Provide the [x, y] coordinate of the cell's center where the given text is located.  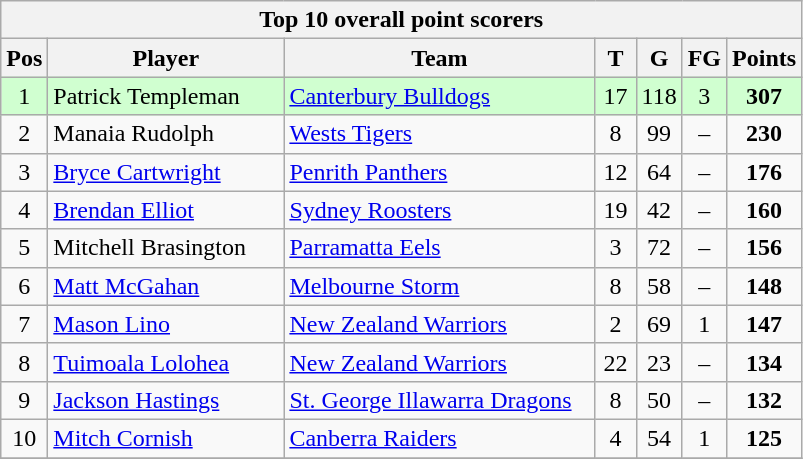
72 [659, 248]
69 [659, 324]
23 [659, 362]
22 [616, 362]
58 [659, 286]
64 [659, 172]
7 [24, 324]
50 [659, 400]
6 [24, 286]
Bryce Cartwright [166, 172]
125 [764, 438]
Manaia Rudolph [166, 134]
Canterbury Bulldogs [440, 96]
Mitchell Brasington [166, 248]
132 [764, 400]
Mason Lino [166, 324]
12 [616, 172]
148 [764, 286]
Player [166, 58]
Canberra Raiders [440, 438]
147 [764, 324]
Points [764, 58]
Jackson Hastings [166, 400]
118 [659, 96]
Matt McGahan [166, 286]
156 [764, 248]
10 [24, 438]
19 [616, 210]
Mitch Cornish [166, 438]
176 [764, 172]
Pos [24, 58]
9 [24, 400]
99 [659, 134]
17 [616, 96]
T [616, 58]
54 [659, 438]
230 [764, 134]
134 [764, 362]
FG [704, 58]
Parramatta Eels [440, 248]
5 [24, 248]
307 [764, 96]
Top 10 overall point scorers [402, 20]
Penrith Panthers [440, 172]
Tuimoala Lolohea [166, 362]
St. George Illawarra Dragons [440, 400]
Brendan Elliot [166, 210]
42 [659, 210]
160 [764, 210]
G [659, 58]
Sydney Roosters [440, 210]
Patrick Templeman [166, 96]
Melbourne Storm [440, 286]
Wests Tigers [440, 134]
Team [440, 58]
